Detect which cell encompasses the target text, then output its (x, y) center coordinate. 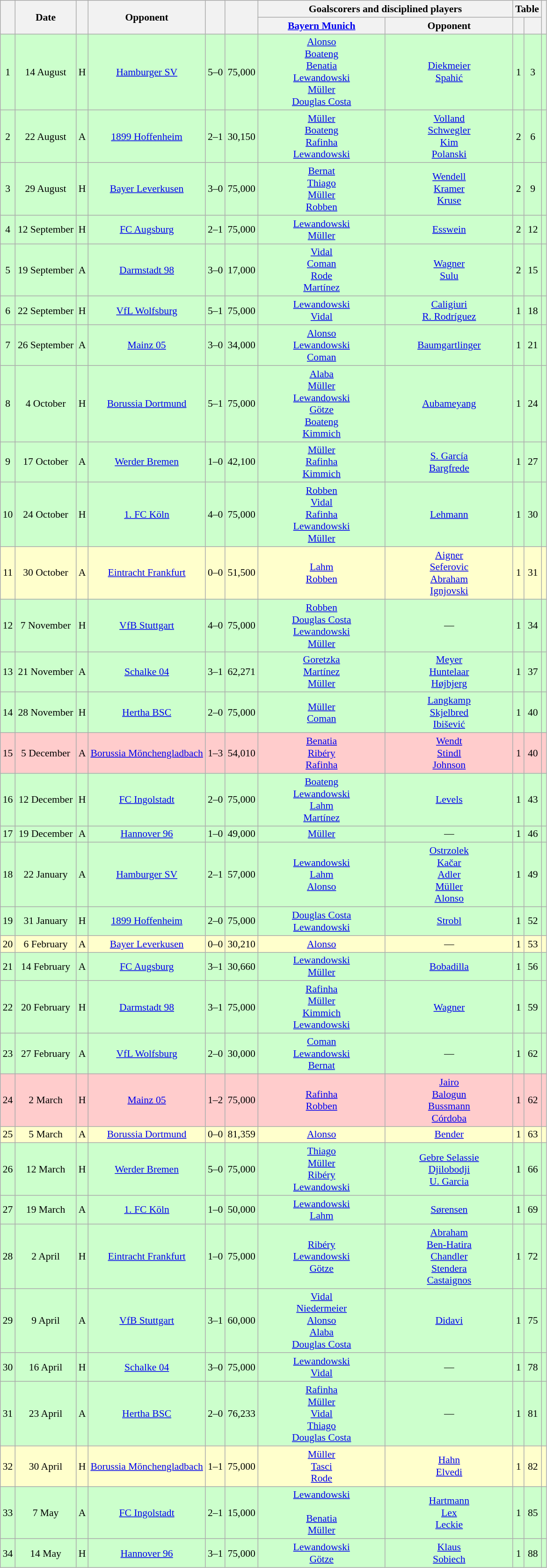
26 (8, 1169)
30 October (45, 573)
9 April (45, 1321)
Bernat Thiago Müller Robben (322, 189)
Boateng Lewandowski Lahm Martínez (322, 799)
2 March (45, 1100)
22 September (45, 311)
12 December (45, 799)
75 (532, 1321)
27 February (45, 1054)
22 August (45, 137)
53 (532, 944)
76,233 (241, 1414)
14 February (45, 966)
29 (8, 1321)
50,000 (241, 1209)
33 (8, 1513)
12 September (45, 229)
Diekmeier Spahić (449, 72)
Lehmann (449, 515)
10 (8, 515)
Bender (449, 1135)
Lewandowski Lahm (322, 1209)
30 April (45, 1466)
13 (8, 672)
Rafinha Müller Vidal Thiago Douglas Costa (322, 1414)
Meyer Huntelaar Højbjerg (449, 672)
25 (8, 1135)
Gebre Selassie Djilobodji U. Garcia (449, 1169)
20 February (45, 1007)
32 (8, 1466)
Müller Rafinha Kimmich (322, 462)
Langkamp Skjelbred Ibišević (449, 712)
82 (532, 1466)
59 (532, 1007)
Lewandowski Lahm Alonso (322, 875)
29 August (45, 189)
Douglas Costa Lewandowski (322, 921)
Bobadilla (449, 966)
4 October (45, 403)
23 April (45, 1414)
Goretzka Martínez Müller (322, 672)
30,660 (241, 966)
Didavi (449, 1321)
19 December (45, 834)
Esswein (449, 229)
30,210 (241, 944)
Wendell Kramer Kruse (449, 189)
Robben Vidal Rafinha Lewandowski Müller (322, 515)
16 April (45, 1368)
Levels (449, 799)
37 (532, 672)
Thiago Müller Ribéry Lewandowski (322, 1169)
17 (8, 834)
34,000 (241, 345)
11 (8, 573)
20 (8, 944)
8 (8, 403)
Alaba Müller Lewandowski Götze Boateng Kimmich (322, 403)
66 (532, 1169)
Bayern Munich (322, 26)
Baumgartlinger (449, 345)
1–2 (215, 1100)
Lewandowski Benatia Müller (322, 1513)
Strobl (449, 921)
21 November (45, 672)
Aubameyang (449, 403)
46 (532, 834)
17,000 (241, 270)
22 (8, 1007)
Date (45, 17)
Alonso Lewandowski Coman (322, 345)
31 January (45, 921)
19 March (45, 1209)
Benatia Ribéry Rafinha (322, 754)
14 May (45, 1553)
28 November (45, 712)
24 October (45, 515)
6 February (45, 944)
Coman Lewandowski Bernat (322, 1054)
62,271 (241, 672)
57,000 (241, 875)
Table (527, 9)
30,000 (241, 1054)
19 (8, 921)
16 (8, 799)
Goalscorers and disciplined players (386, 9)
Müller Tasci Rode (322, 1466)
5 March (45, 1135)
49 (532, 875)
Hahn Elvedi (449, 1466)
Vidal Niedermeier Alonso Alaba Douglas Costa (322, 1321)
42,100 (241, 462)
56 (532, 966)
Abraham Ben-Hatira Chandler Stendera Castaignos (449, 1256)
S. García Bargfrede (449, 462)
Müller Coman (322, 712)
Wagner Sulu (449, 270)
Jairo Balogun Bussmann Córdoba (449, 1100)
7 May (45, 1513)
14 August (45, 72)
1–3 (215, 754)
Sørensen (449, 1209)
Lahm Robben (322, 573)
26 September (45, 345)
Müller Boateng Rafinha Lewandowski (322, 137)
30,150 (241, 137)
52 (532, 921)
23 (8, 1054)
19 September (45, 270)
Aigner Seferovic Abraham Ignjovski (449, 573)
43 (532, 799)
5 December (45, 754)
78 (532, 1368)
4 (8, 229)
72 (532, 1256)
85 (532, 1513)
81,359 (241, 1135)
Wagner (449, 1007)
2 April (45, 1256)
Wendt Stindl Johnson (449, 754)
Robben Douglas Costa Lewandowski Müller (322, 625)
Rafinha Robben (322, 1100)
49,000 (241, 834)
7 November (45, 625)
54,010 (241, 754)
28 (8, 1256)
14 (8, 712)
51,500 (241, 573)
15,000 (241, 1513)
22 January (45, 875)
7 (8, 345)
88 (532, 1553)
Volland Schwegler Kim Polanski (449, 137)
1–1 (215, 1466)
69 (532, 1209)
Caligiuri R. Rodríguez (449, 311)
60,000 (241, 1321)
Hartmann Lex Leckie (449, 1513)
17 October (45, 462)
81 (532, 1414)
Ribéry Lewandowski Götze (322, 1256)
12 March (45, 1169)
Müller (322, 834)
Klaus Sobiech (449, 1553)
Vidal Coman Rode Martínez (322, 270)
5 (8, 270)
Rafinha Müller Kimmich Lewandowski (322, 1007)
Lewandowski Götze (322, 1553)
63 (532, 1135)
Alonso Boateng Benatia Lewandowski Müller Douglas Costa (322, 72)
Ostrzolek Kačar Adler Müller Alonso (449, 875)
